For the text-containing cell, return its midpoint in [X, Y] coordinate format. 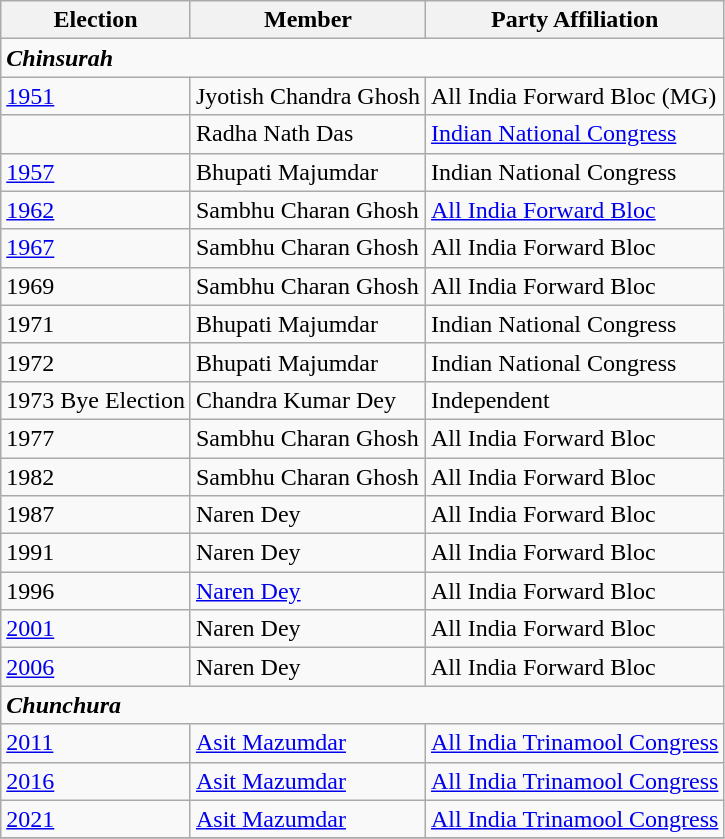
2001 [96, 629]
1973 Bye Election [96, 400]
1967 [96, 248]
1969 [96, 286]
1951 [96, 96]
1972 [96, 362]
2016 [96, 781]
2006 [96, 667]
Chinsurah [362, 58]
Chunchura [362, 705]
1962 [96, 210]
1987 [96, 515]
Radha Nath Das [308, 134]
Party Affiliation [575, 20]
1996 [96, 591]
1991 [96, 553]
Chandra Kumar Dey [308, 400]
2021 [96, 819]
Election [96, 20]
1957 [96, 172]
All India Forward Bloc (MG) [575, 96]
Independent [575, 400]
Member [308, 20]
1977 [96, 438]
2011 [96, 743]
1971 [96, 324]
1982 [96, 477]
Jyotish Chandra Ghosh [308, 96]
